Pinpoint the cell where the given text exists, returning its (x, y) midpoint coordinate. 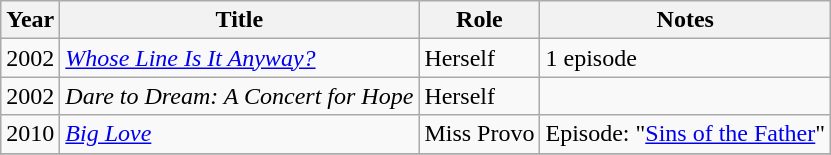
Dare to Dream: A Concert for Hope (240, 96)
2010 (30, 134)
Role (480, 20)
1 episode (686, 58)
Title (240, 20)
Miss Provo (480, 134)
Notes (686, 20)
Whose Line Is It Anyway? (240, 58)
Episode: "Sins of the Father" (686, 134)
Big Love (240, 134)
Year (30, 20)
